Extract the (x, y) coordinate from the center of the cell holding the provided text.  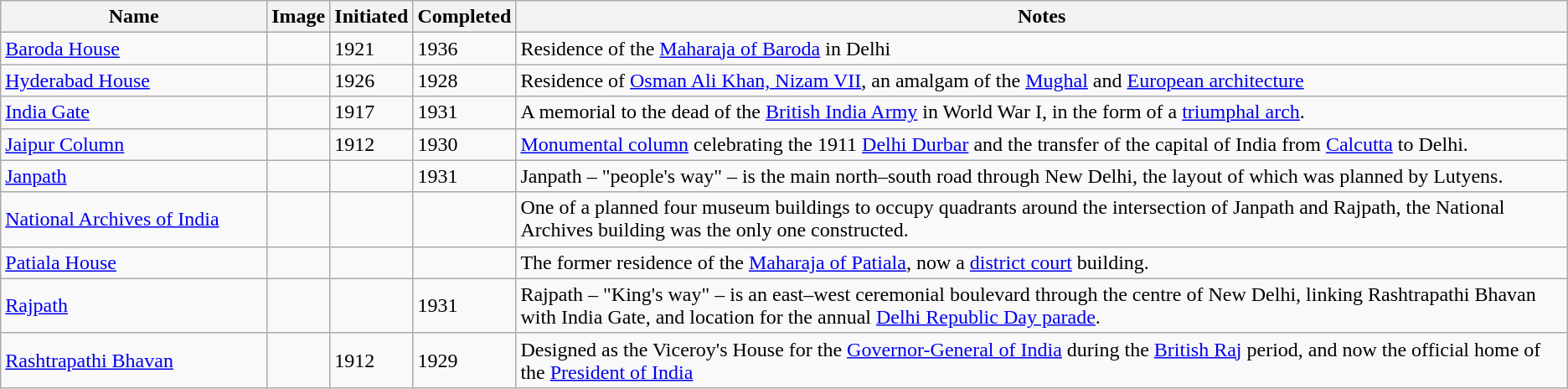
Initiated (372, 17)
Designed as the Viceroy's House for the Governor-General of India during the British Raj period, and now the official home of the President of India (1042, 360)
Janpath – "people's way" – is the main north–south road through New Delhi, the layout of which was planned by Lutyens. (1042, 176)
Hyderabad House (134, 80)
1936 (464, 49)
1928 (464, 80)
1929 (464, 360)
1921 (372, 49)
Rashtrapathi Bhavan (134, 360)
1917 (372, 112)
India Gate (134, 112)
Janpath (134, 176)
1926 (372, 80)
Name (134, 17)
Residence of the Maharaja of Baroda in Delhi (1042, 49)
Completed (464, 17)
1930 (464, 144)
Image (298, 17)
Jaipur Column (134, 144)
Notes (1042, 17)
Monumental column celebrating the 1911 Delhi Durbar and the transfer of the capital of India from Calcutta to Delhi. (1042, 144)
Residence of Osman Ali Khan, Nizam VII, an amalgam of the Mughal and European architecture (1042, 80)
The former residence of the Maharaja of Patiala, now a district court building. (1042, 262)
Rajpath (134, 305)
Baroda House (134, 49)
Patiala House (134, 262)
National Archives of India (134, 220)
A memorial to the dead of the British India Army in World War I, in the form of a triumphal arch. (1042, 112)
